Scan for the cell matching the given text and deliver its (x, y) coordinate at center. 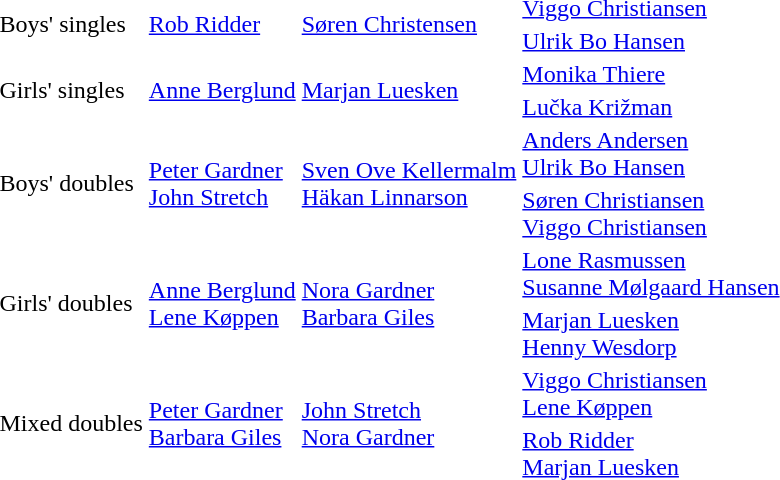
Peter Gardner John Stretch (222, 184)
Sven Ove Kellermalm Häkan Linnarson (409, 184)
Marjan Luesken (409, 90)
Anne Berglund (222, 90)
Nora Gardner Barbara Giles (409, 304)
Anne Berglund Lene Køppen (222, 304)
